Extract the [x, y] coordinate from the center of the cell holding the provided text.  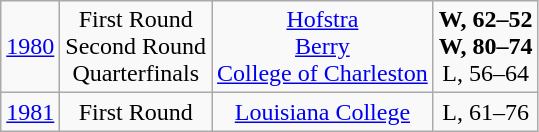
L, 61–76 [486, 112]
First Round [136, 112]
HofstraBerryCollege of Charleston [323, 47]
Louisiana College [323, 112]
1981 [30, 112]
W, 62–52W, 80–74L, 56–64 [486, 47]
1980 [30, 47]
First RoundSecond RoundQuarterfinals [136, 47]
